Capture the cell that displays the provided text and extract its [x, y] central coordinate. 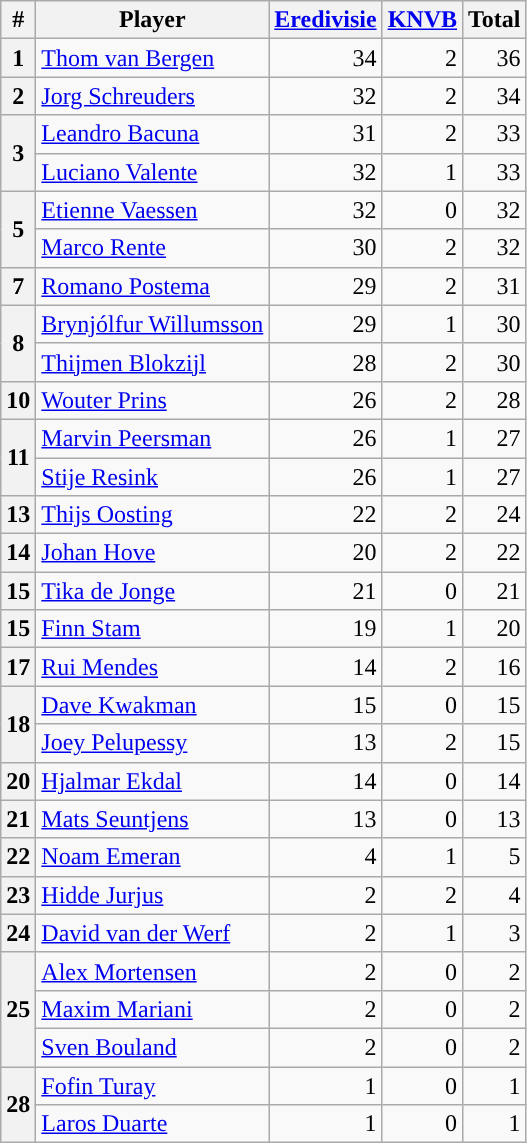
23 [18, 895]
Laros Duarte [152, 1124]
Joey Pelupessy [152, 743]
Romano Postema [152, 286]
Stije Resink [152, 477]
8 [18, 343]
25 [18, 1009]
Sven Bouland [152, 1047]
David van der Werf [152, 933]
Tika de Jonge [152, 591]
KNVB [422, 20]
19 [326, 629]
# [18, 20]
Jorg Schreuders [152, 96]
Mats Seuntjens [152, 819]
17 [18, 667]
Marvin Peersman [152, 438]
Etienne Vaessen [152, 210]
Thijmen Blokzijl [152, 362]
36 [495, 58]
Noam Emeran [152, 857]
Hidde Jurjus [152, 895]
Marco Rente [152, 248]
Finn Stam [152, 629]
Leandro Bacuna [152, 134]
Maxim Mariani [152, 1009]
Player [152, 20]
Dave Kwakman [152, 705]
Wouter Prins [152, 400]
7 [18, 286]
11 [18, 457]
Luciano Valente [152, 172]
16 [495, 667]
Eredivisie [326, 20]
Thijs Oosting [152, 515]
Fofin Turay [152, 1085]
Hjalmar Ekdal [152, 781]
Brynjólfur Willumsson [152, 324]
Total [495, 20]
Thom van Bergen [152, 58]
Alex Mortensen [152, 971]
10 [18, 400]
18 [18, 724]
Rui Mendes [152, 667]
Johan Hove [152, 553]
